Find where the given text appears and provide that cell's center as (x, y) coordinate. 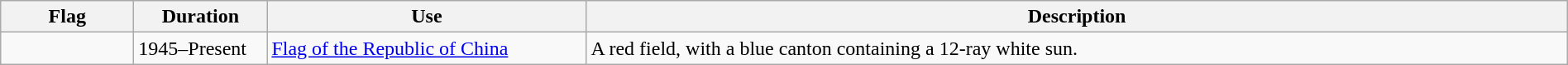
Flag (68, 17)
Flag of the Republic of China (427, 48)
1945–Present (200, 48)
A red field, with a blue canton containing a 12-ray white sun. (1077, 48)
Duration (200, 17)
Use (427, 17)
Description (1077, 17)
